Output the [x, y] coordinate of the center of the cell containing the given text.  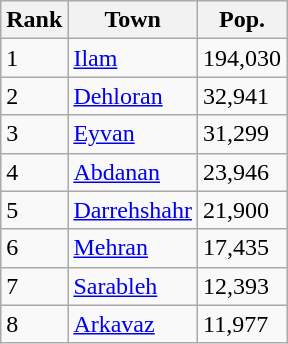
Darrehshahr [133, 210]
6 [34, 248]
7 [34, 286]
17,435 [242, 248]
Sarableh [133, 286]
4 [34, 172]
3 [34, 134]
Arkavaz [133, 324]
194,030 [242, 58]
Dehloran [133, 96]
Mehran [133, 248]
21,900 [242, 210]
Town [133, 20]
1 [34, 58]
2 [34, 96]
8 [34, 324]
12,393 [242, 286]
Rank [34, 20]
32,941 [242, 96]
Ilam [133, 58]
5 [34, 210]
Eyvan [133, 134]
31,299 [242, 134]
Pop. [242, 20]
23,946 [242, 172]
Abdanan [133, 172]
11,977 [242, 324]
